Output the (X, Y) coordinate of the center of the cell containing the given text.  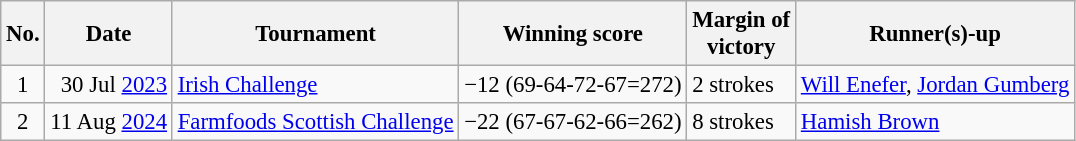
8 strokes (742, 122)
No. (23, 34)
Farmfoods Scottish Challenge (315, 122)
Margin ofvictory (742, 34)
Tournament (315, 34)
Winning score (573, 34)
Date (108, 34)
Will Enefer, Jordan Gumberg (936, 85)
Runner(s)-up (936, 34)
Irish Challenge (315, 85)
1 (23, 85)
30 Jul 2023 (108, 85)
−22 (67-67-62-66=262) (573, 122)
2 strokes (742, 85)
11 Aug 2024 (108, 122)
Hamish Brown (936, 122)
2 (23, 122)
−12 (69-64-72-67=272) (573, 85)
